Extract the (X, Y) coordinate from the center of the cell holding the provided text.  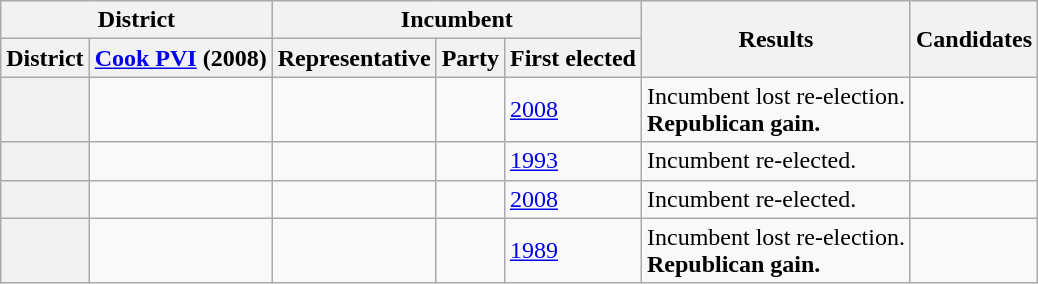
Party (470, 58)
Candidates (974, 39)
First elected (572, 58)
Representative (354, 58)
Results (776, 39)
Cook PVI (2008) (180, 58)
1989 (572, 250)
Incumbent (456, 20)
1993 (572, 161)
